Output the [X, Y] coordinate of the center of the cell containing the given text.  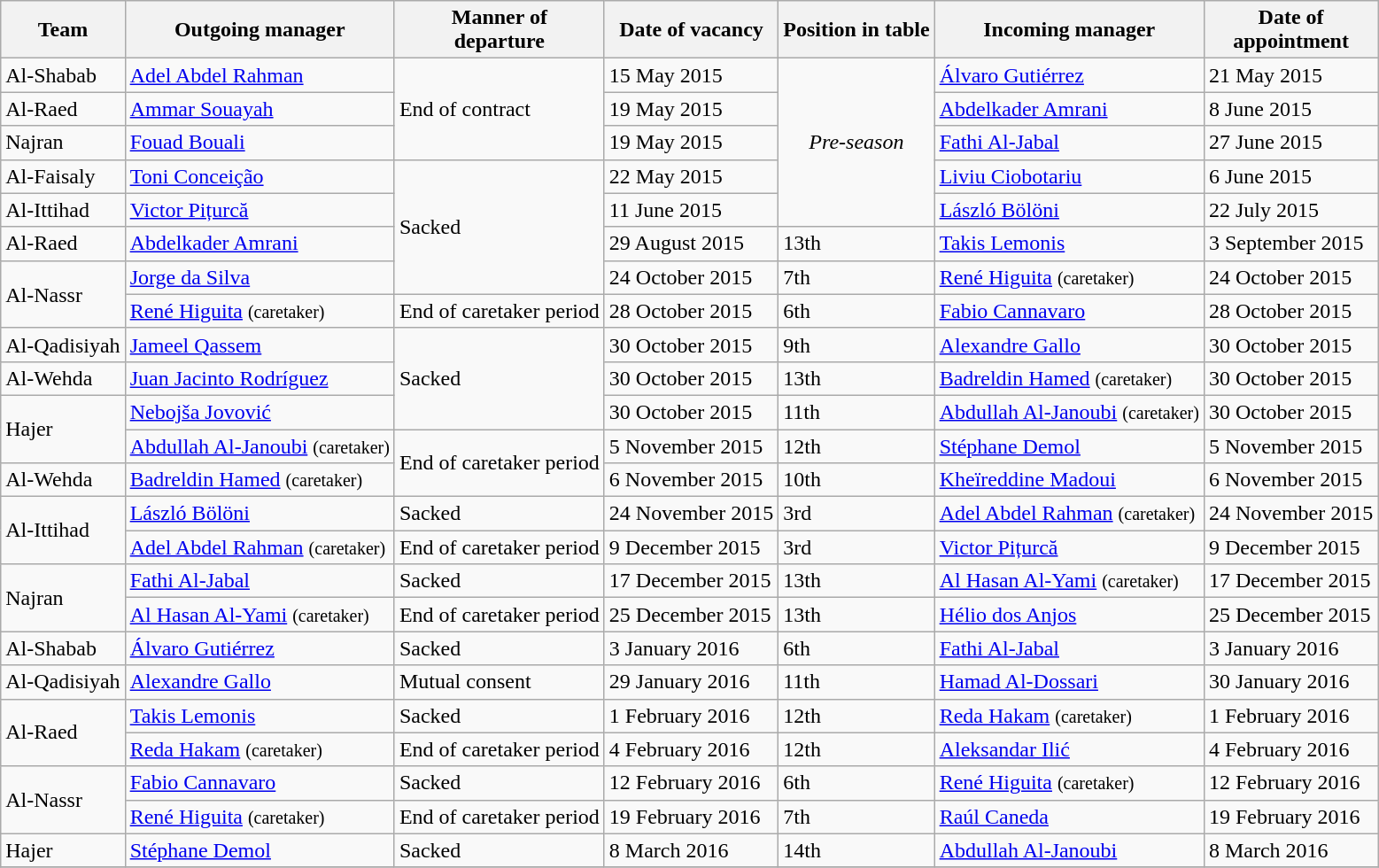
15 May 2015 [691, 75]
Raúl Caneda [1069, 817]
Fouad Bouali [260, 143]
29 August 2015 [691, 244]
Hamad Al-Dossari [1069, 682]
11 June 2015 [691, 210]
30 January 2016 [1290, 682]
Date ofappointment [1290, 30]
Jorge da Silva [260, 277]
6 June 2015 [1290, 176]
Team [63, 30]
Abdullah Al-Janoubi [1069, 850]
Manner ofdeparture [500, 30]
Position in table [856, 30]
Incoming manager [1069, 30]
Mutual consent [500, 682]
Nebojša Jovović [260, 412]
Adel Abdel Rahman [260, 75]
Kheïreddine Madoui [1069, 480]
9th [856, 345]
22 July 2015 [1290, 210]
Outgoing manager [260, 30]
21 May 2015 [1290, 75]
Ammar Souayah [260, 109]
10th [856, 480]
22 May 2015 [691, 176]
Hélio dos Anjos [1069, 615]
Aleksandar Ilić [1069, 749]
27 June 2015 [1290, 143]
29 January 2016 [691, 682]
Pre-season [856, 143]
14th [856, 850]
End of contract [500, 109]
8 June 2015 [1290, 109]
Toni Conceição [260, 176]
Liviu Ciobotariu [1069, 176]
3 September 2015 [1290, 244]
Al-Faisaly [63, 176]
Jameel Qassem [260, 345]
Juan Jacinto Rodríguez [260, 378]
Date of vacancy [691, 30]
